Locate the cell with the specified text and output its (x, y) center coordinate. 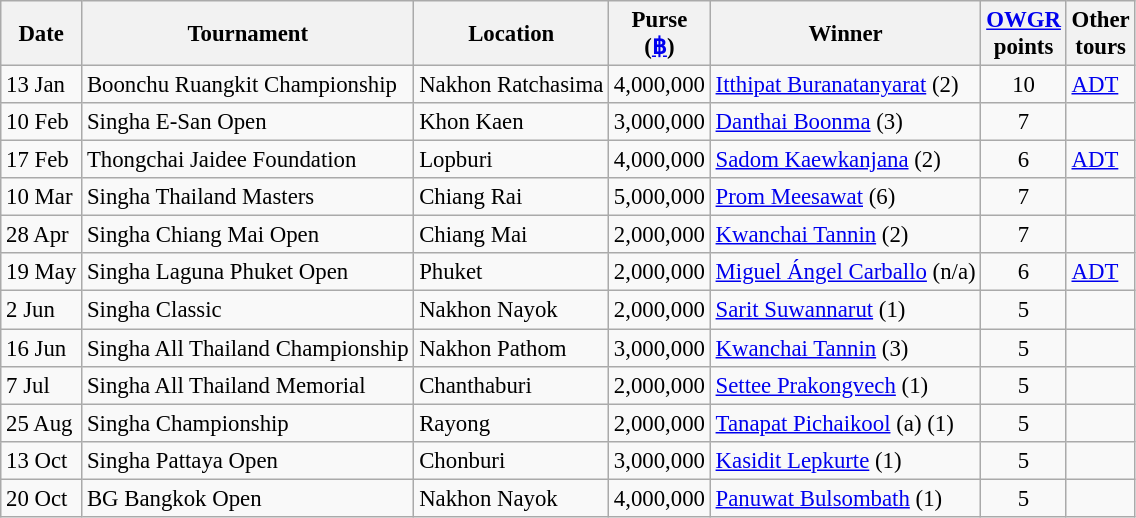
Singha Classic (248, 310)
Date (42, 34)
Tournament (248, 34)
Chiang Mai (512, 235)
Singha Laguna Phuket Open (248, 273)
Phuket (512, 273)
Miguel Ángel Carballo (n/a) (846, 273)
Tanapat Pichaikool (a) (1) (846, 423)
Khon Kaen (512, 122)
Sadom Kaewkanjana (2) (846, 160)
Panuwat Bulsombath (1) (846, 498)
Purse(฿) (660, 34)
20 Oct (42, 498)
Chonburi (512, 460)
Settee Prakongvech (1) (846, 385)
Kwanchai Tannin (2) (846, 235)
OWGRpoints (1024, 34)
19 May (42, 273)
17 Feb (42, 160)
Singha All Thailand Memorial (248, 385)
10 (1024, 85)
Boonchu Ruangkit Championship (248, 85)
Singha Chiang Mai Open (248, 235)
Nakhon Pathom (512, 348)
Singha Championship (248, 423)
Chanthaburi (512, 385)
Kasidit Lepkurte (1) (846, 460)
Prom Meesawat (6) (846, 197)
Kwanchai Tannin (3) (846, 348)
Itthipat Buranatanyarat (2) (846, 85)
Singha E-San Open (248, 122)
Location (512, 34)
Chiang Rai (512, 197)
25 Aug (42, 423)
13 Jan (42, 85)
Sarit Suwannarut (1) (846, 310)
Othertours (1100, 34)
Danthai Boonma (3) (846, 122)
Winner (846, 34)
BG Bangkok Open (248, 498)
10 Mar (42, 197)
13 Oct (42, 460)
28 Apr (42, 235)
Singha Thailand Masters (248, 197)
Nakhon Ratchasima (512, 85)
16 Jun (42, 348)
10 Feb (42, 122)
Singha All Thailand Championship (248, 348)
5,000,000 (660, 197)
Rayong (512, 423)
Lopburi (512, 160)
2 Jun (42, 310)
7 Jul (42, 385)
Singha Pattaya Open (248, 460)
Thongchai Jaidee Foundation (248, 160)
